Determine the [X, Y] coordinate at the center of the cell enclosing the given text.  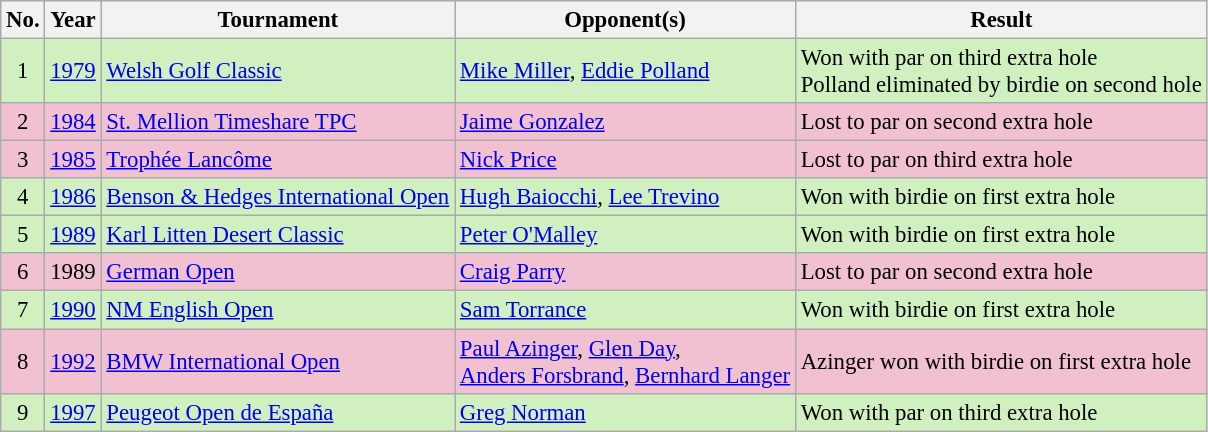
Nick Price [626, 160]
Won with par on third extra hole [1001, 412]
St. Mellion Timeshare TPC [278, 122]
Welsh Golf Classic [278, 72]
7 [23, 310]
Peter O'Malley [626, 235]
Result [1001, 20]
Karl Litten Desert Classic [278, 235]
1990 [73, 310]
Won with par on third extra holePolland eliminated by birdie on second hole [1001, 72]
Year [73, 20]
Greg Norman [626, 412]
Lost to par on third extra hole [1001, 160]
6 [23, 273]
Mike Miller, Eddie Polland [626, 72]
4 [23, 197]
Tournament [278, 20]
German Open [278, 273]
BMW International Open [278, 362]
2 [23, 122]
1984 [73, 122]
8 [23, 362]
5 [23, 235]
1979 [73, 72]
Jaime Gonzalez [626, 122]
No. [23, 20]
1986 [73, 197]
1 [23, 72]
Azinger won with birdie on first extra hole [1001, 362]
1997 [73, 412]
1992 [73, 362]
NM English Open [278, 310]
Benson & Hedges International Open [278, 197]
Paul Azinger, Glen Day, Anders Forsbrand, Bernhard Langer [626, 362]
3 [23, 160]
9 [23, 412]
Opponent(s) [626, 20]
Hugh Baiocchi, Lee Trevino [626, 197]
1985 [73, 160]
Trophée Lancôme [278, 160]
Craig Parry [626, 273]
Peugeot Open de España [278, 412]
Sam Torrance [626, 310]
